Locate the cell with the specified text and output its (x, y) center coordinate. 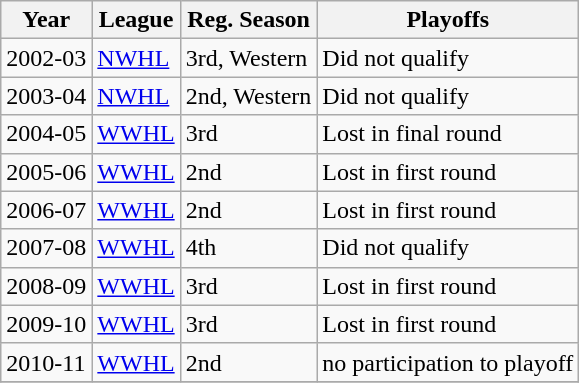
League (136, 20)
Year (46, 20)
Reg. Season (248, 20)
2007-08 (46, 248)
no participation to playoff (448, 362)
2003-04 (46, 96)
4th (248, 248)
2008-09 (46, 286)
2nd, Western (248, 96)
2002-03 (46, 58)
2006-07 (46, 210)
Playoffs (448, 20)
3rd, Western (248, 58)
2004-05 (46, 134)
2005-06 (46, 172)
2009-10 (46, 324)
2010-11 (46, 362)
Lost in final round (448, 134)
